Detect which cell encompasses the target text, then output its (x, y) center coordinate. 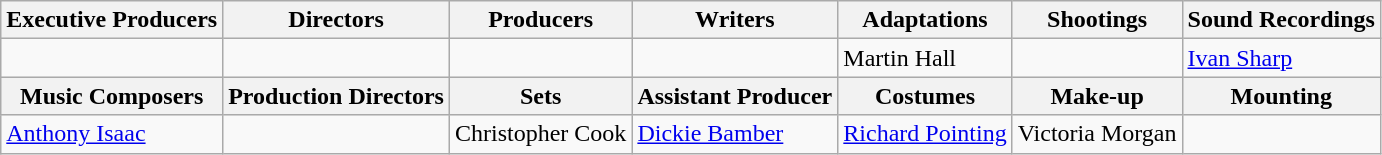
Shootings (1097, 20)
Directors (336, 20)
Costumes (925, 96)
Dickie Bamber (735, 134)
Sets (540, 96)
Mounting (1281, 96)
Producers (540, 20)
Ivan Sharp (1281, 58)
Anthony Isaac (112, 134)
Sound Recordings (1281, 20)
Production Directors (336, 96)
Make-up (1097, 96)
Adaptations (925, 20)
Music Composers (112, 96)
Victoria Morgan (1097, 134)
Assistant Producer (735, 96)
Martin Hall (925, 58)
Executive Producers (112, 20)
Richard Pointing (925, 134)
Christopher Cook (540, 134)
Writers (735, 20)
